From the cell containing the given text, extract its center point as (X, Y) coordinate. 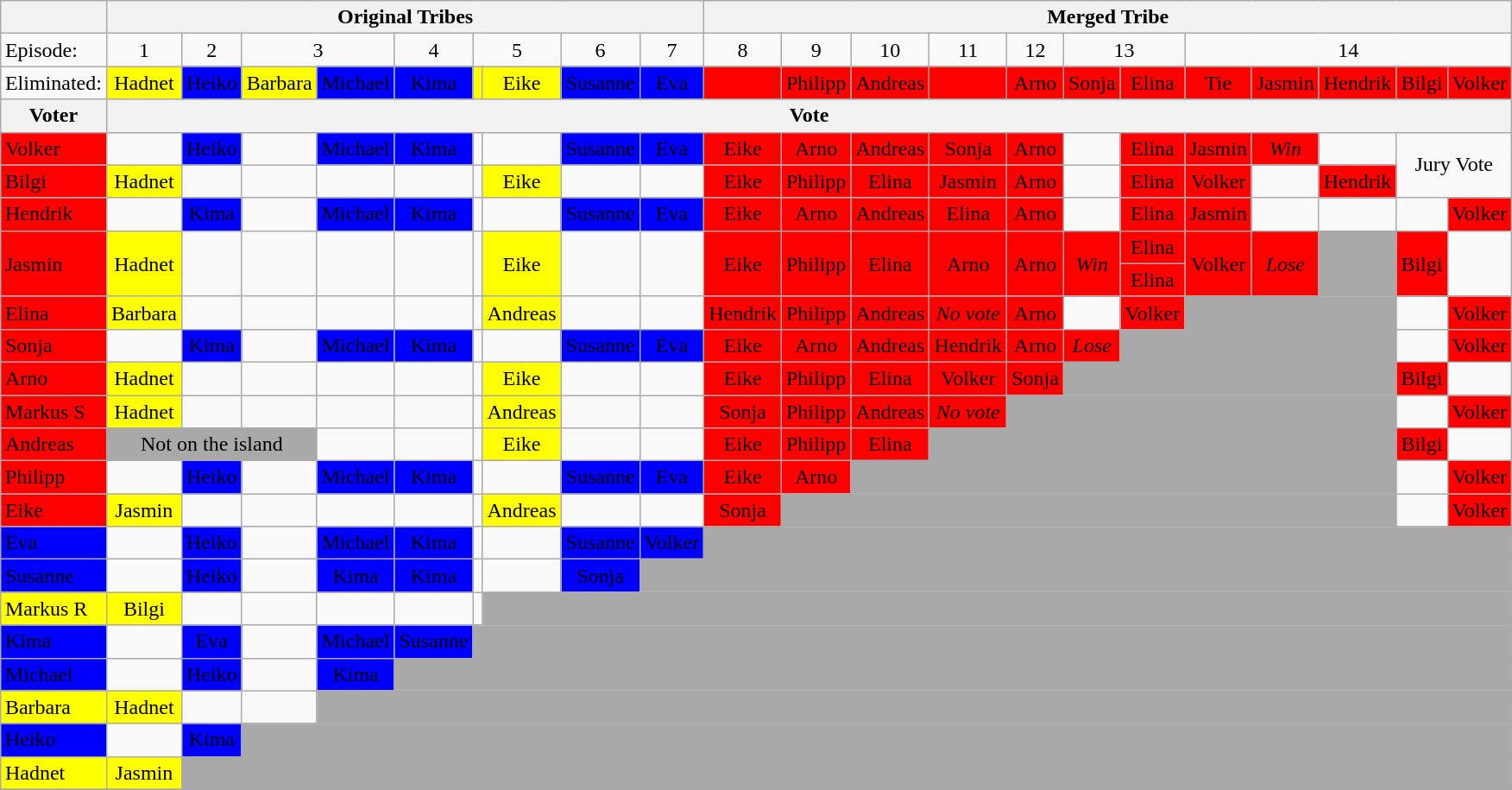
5 (517, 50)
6 (601, 50)
1 (143, 50)
3 (318, 50)
Vote (809, 116)
Merged Tribe (1108, 17)
Markus R (54, 609)
Original Tribes (405, 17)
7 (671, 50)
8 (743, 50)
9 (816, 50)
14 (1348, 50)
12 (1036, 50)
11 (968, 50)
Voter (54, 116)
Episode: (54, 50)
Not on the island (211, 445)
Tie (1219, 83)
Jury Vote (1454, 165)
Eliminated: (54, 83)
Markus S (54, 412)
4 (433, 50)
2 (211, 50)
10 (891, 50)
13 (1124, 50)
